Determine the [X, Y] coordinate at the center of the cell enclosing the given text.  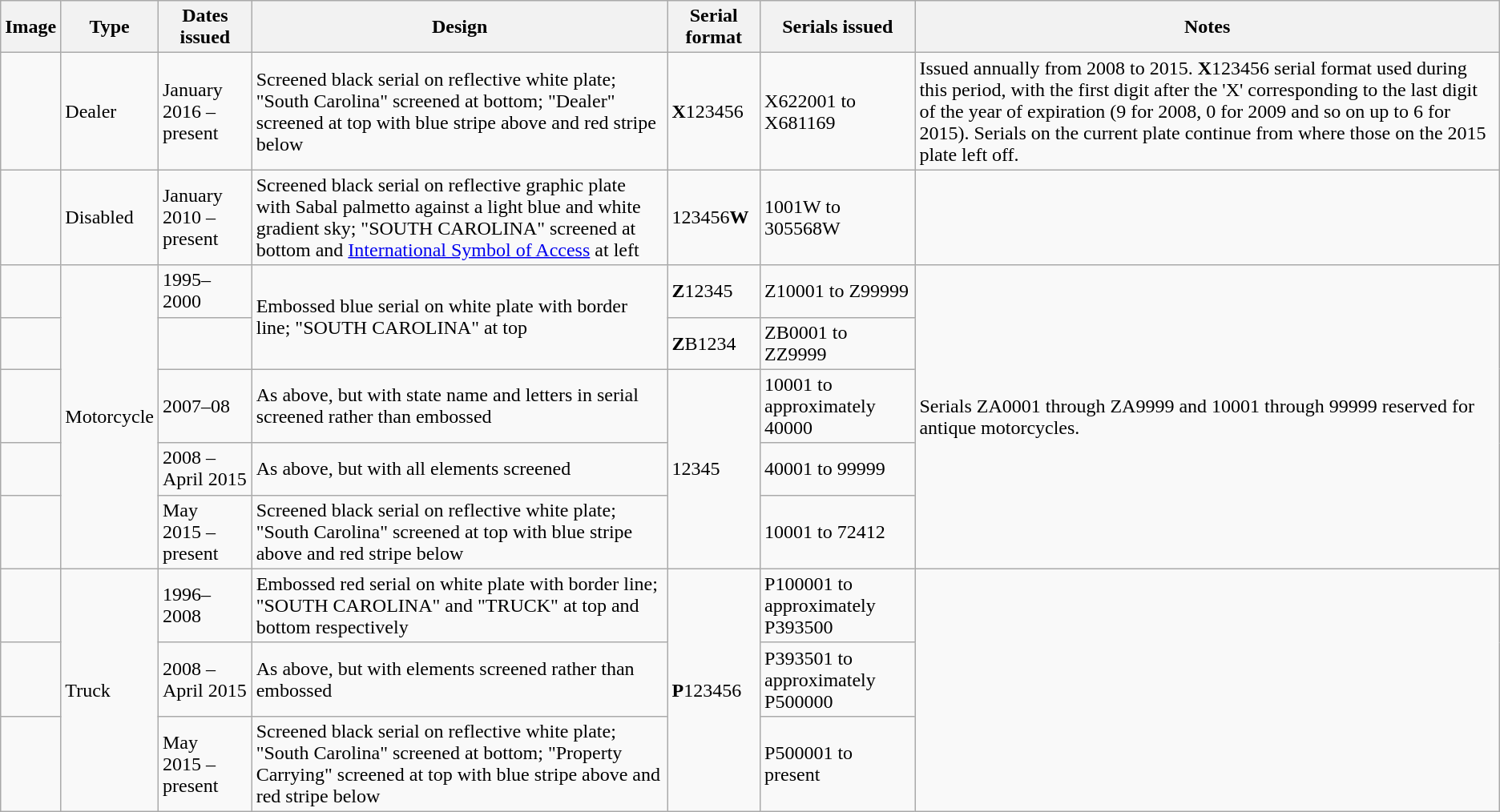
January 2016 – present [205, 111]
Serial format [714, 27]
Embossed blue serial on white plate with border line; "SOUTH CAROLINA" at top [460, 317]
As above, but with state name and letters in serial screened rather than embossed [460, 406]
10001 to 72412 [838, 532]
1996–2008 [205, 605]
Z12345 [714, 291]
ZB1234 [714, 343]
10001 to approximately 40000 [838, 406]
X123456 [714, 111]
X622001 to X681169 [838, 111]
123456W [714, 218]
Disabled [110, 218]
ZB0001 to ZZ9999 [838, 343]
Serials ZA0001 through ZA9999 and 10001 through 99999 reserved for antique motorcycles. [1207, 416]
January 2010 – present [205, 218]
40001 to 99999 [838, 469]
Design [460, 27]
As above, but with elements screened rather than embossed [460, 679]
P123456 [714, 690]
1995–2000 [205, 291]
Serials issued [838, 27]
Notes [1207, 27]
Image [30, 27]
P500001 to present [838, 764]
Dealer [110, 111]
P100001 to approximately P393500 [838, 605]
12345 [714, 469]
As above, but with all elements screened [460, 469]
Screened black serial on reflective white plate; "South Carolina" screened at top with blue stripe above and red stripe below [460, 532]
Dates issued [205, 27]
P393501 to approximately P500000 [838, 679]
Motorcycle [110, 416]
2007–08 [205, 406]
1001W to 305568W [838, 218]
Z10001 to Z99999 [838, 291]
Type [110, 27]
Truck [110, 690]
Embossed red serial on white plate with border line; "SOUTH CAROLINA" and "TRUCK" at top and bottom respectively [460, 605]
